Locate the cell with the specified text and output its (X, Y) center coordinate. 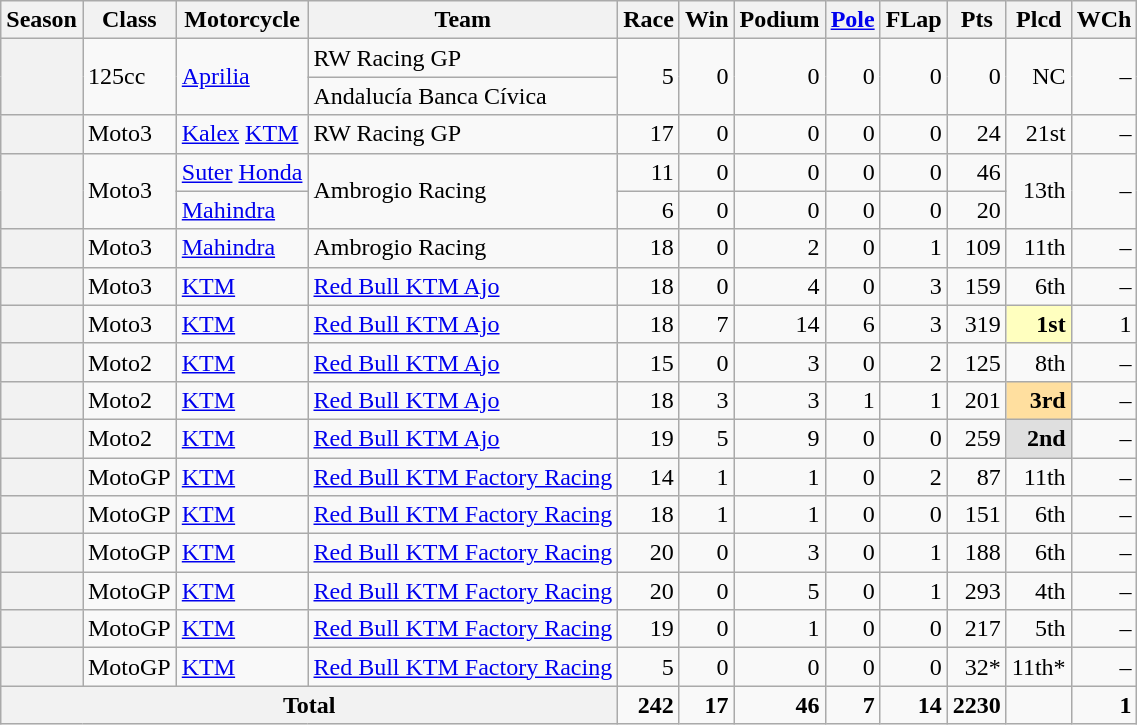
87 (976, 477)
Pole (852, 20)
Total (310, 705)
Race (649, 20)
293 (976, 591)
15 (649, 362)
Podium (780, 20)
Plcd (1038, 20)
FLap (914, 20)
11th* (1038, 667)
Kalex KTM (242, 134)
242 (649, 705)
Suter Honda (242, 172)
2230 (976, 705)
125cc (129, 77)
5th (1038, 629)
2nd (1038, 438)
9 (780, 438)
Team (463, 20)
125 (976, 362)
NC (1038, 77)
Season (42, 20)
1st (1038, 324)
13th (1038, 191)
109 (976, 248)
319 (976, 324)
3rd (1038, 400)
188 (976, 553)
159 (976, 286)
4th (1038, 591)
217 (976, 629)
201 (976, 400)
Andalucía Banca Cívica (463, 96)
WCh (1104, 20)
8th (1038, 362)
259 (976, 438)
Class (129, 20)
Aprilia (242, 77)
Motorcycle (242, 20)
4 (780, 286)
11 (649, 172)
21st (1038, 134)
32* (976, 667)
151 (976, 515)
24 (976, 134)
Pts (976, 20)
Win (706, 20)
